Search for the cell housing the specified text and yield its (X, Y) center coordinate. 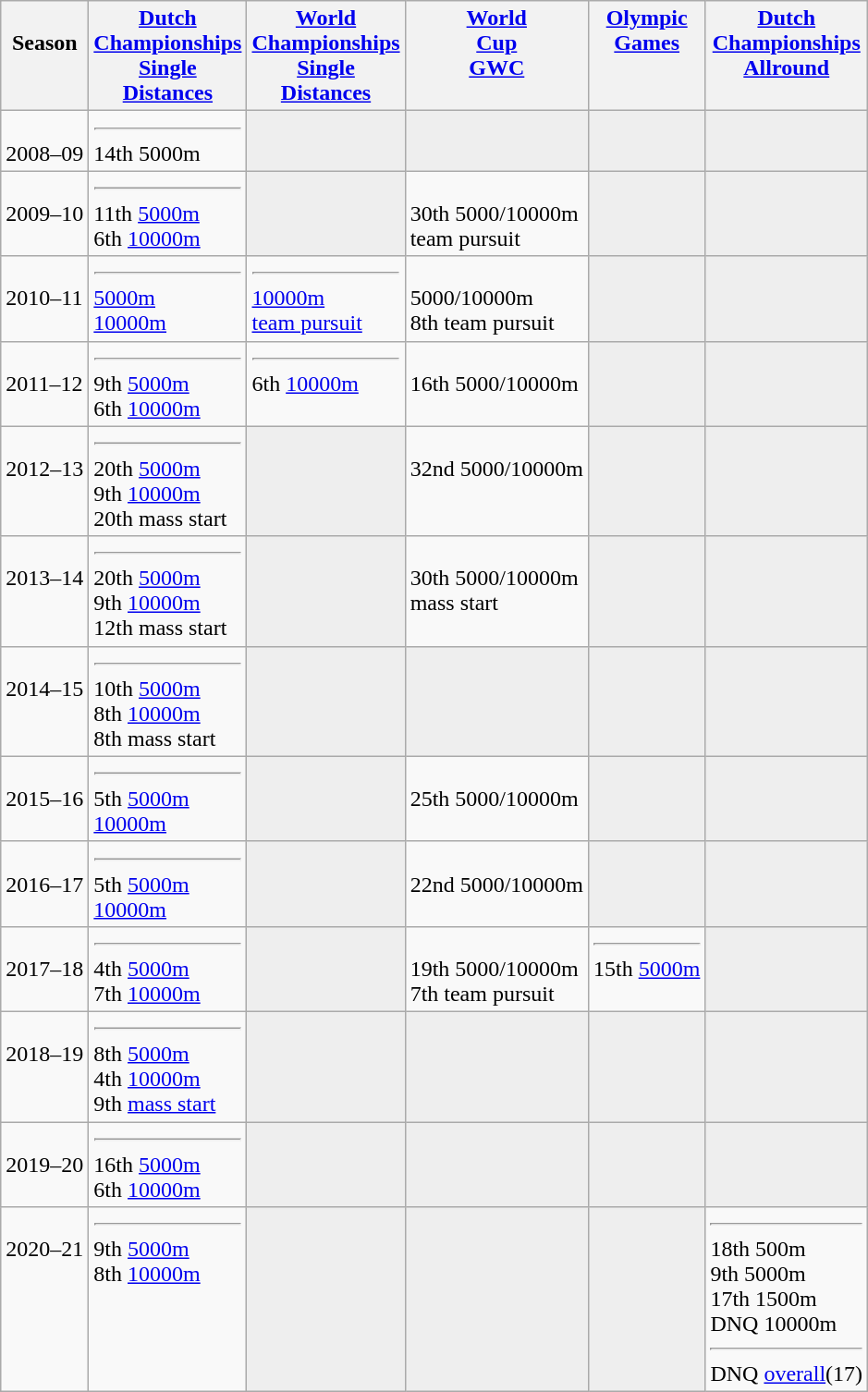
18th 500m 9th 5000m 17th 1500m DNQ 10000m DNQ overall(17) (787, 1300)
2019–20 (44, 1165)
Dutch Championships Allround (787, 55)
2008–09 (44, 140)
10th 5000m 8th 10000m 8th mass start (168, 701)
9th 5000m 6th 10000m (168, 384)
25th 5000/10000m (496, 799)
2016–17 (44, 884)
Olympic Games (646, 55)
22nd 5000/10000m (496, 884)
2015–16 (44, 799)
14th 5000m (168, 140)
16th 5000/10000m (496, 384)
20th 5000m 9th 10000m 12th mass start (168, 592)
2011–12 (44, 384)
20th 5000m 9th 10000m 20th mass start (168, 481)
2014–15 (44, 701)
5000/10000m 8th team pursuit (496, 299)
2009–10 (44, 214)
World Cup GWC (496, 55)
32nd 5000/10000m (496, 481)
2013–14 (44, 592)
2017–18 (44, 969)
19th 5000/10000m 7th team pursuit (496, 969)
30th 5000/10000m mass start (496, 592)
2018–19 (44, 1067)
4th 5000m 7th 10000m (168, 969)
6th 10000m (325, 384)
5000m 10000m (168, 299)
2012–13 (44, 481)
Season (44, 55)
Dutch Championships Single Distances (168, 55)
2020–21 (44, 1300)
15th 5000m (646, 969)
30th 5000/10000m team pursuit (496, 214)
16th 5000m 6th 10000m (168, 1165)
8th 5000m 4th 10000m 9th mass start (168, 1067)
10000m team pursuit (325, 299)
World Championships Single Distances (325, 55)
9th 5000m 8th 10000m (168, 1300)
11th 5000m 6th 10000m (168, 214)
2010–11 (44, 299)
